From the cell containing the given text, extract its center point as [X, Y] coordinate. 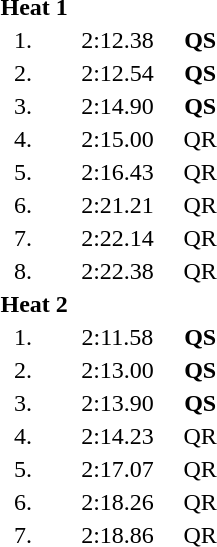
2:17.07 [118, 469]
2:12.54 [118, 73]
2:22.14 [118, 238]
2:14.90 [118, 106]
2:18.26 [118, 502]
2:22.38 [118, 271]
2:13.90 [118, 403]
2:14.23 [118, 436]
2:12.38 [118, 40]
2:16.43 [118, 172]
2:13.00 [118, 370]
2:21.21 [118, 205]
2:15.00 [118, 139]
2:11.58 [118, 337]
